Extract the (x, y) coordinate from the center of the cell holding the provided text.  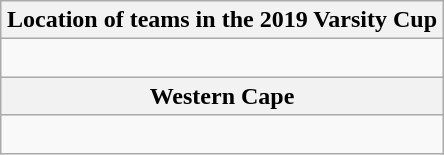
Western Cape (222, 96)
Location of teams in the 2019 Varsity Cup (222, 20)
